Detect which cell encompasses the target text, then output its (x, y) center coordinate. 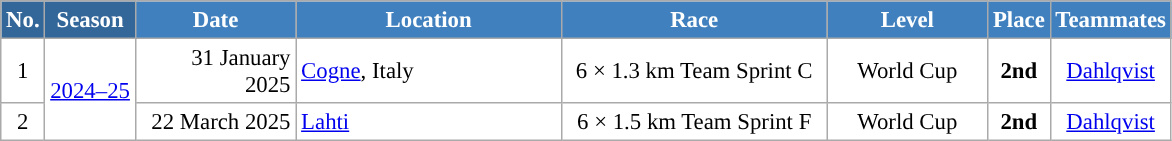
6 × 1.3 km Team Sprint C (694, 72)
1 (23, 72)
Cogne, Italy (429, 72)
2 (23, 122)
Location (429, 20)
31 January 2025 (216, 72)
Teammates (1110, 20)
Date (216, 20)
Season (90, 20)
22 March 2025 (216, 122)
Lahti (429, 122)
Level (908, 20)
Place (1019, 20)
2024–25 (90, 90)
No. (23, 20)
Race (694, 20)
6 × 1.5 km Team Sprint F (694, 122)
